Search for the cell housing the specified text and yield its (x, y) center coordinate. 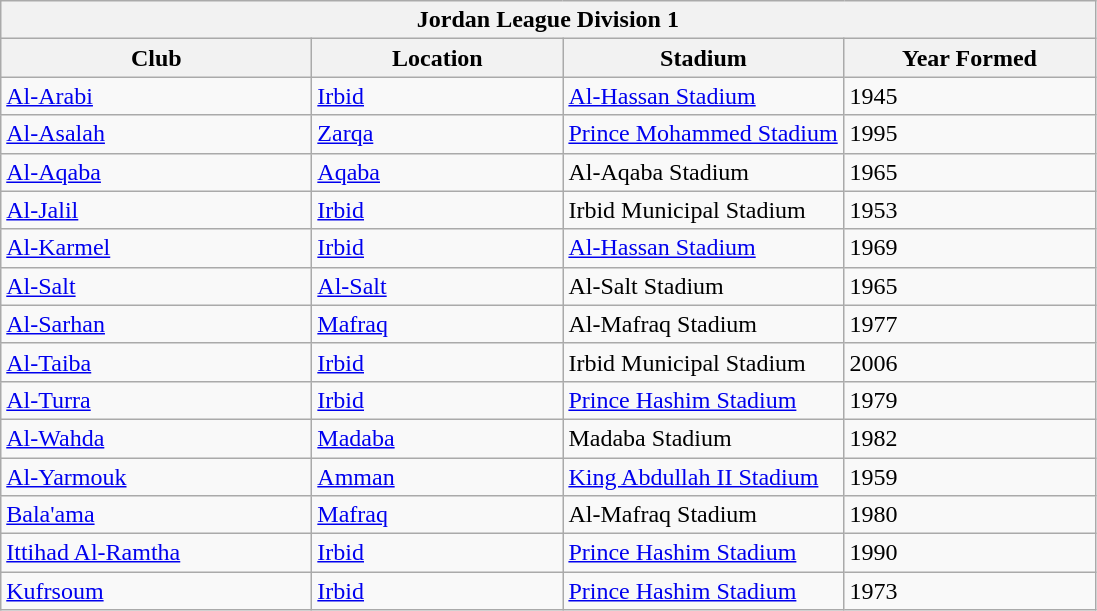
Bala'ama (156, 515)
Jordan League Division 1 (548, 20)
1990 (970, 553)
1995 (970, 134)
Al-Arabi (156, 96)
1959 (970, 477)
Madaba (438, 438)
Kufrsoum (156, 591)
Al-Asalah (156, 134)
Al-Jalil (156, 210)
Al-Wahda (156, 438)
1977 (970, 324)
Year Formed (970, 58)
Al-Karmel (156, 248)
Amman (438, 477)
Zarqa (438, 134)
1982 (970, 438)
Al-Aqaba (156, 172)
Aqaba (438, 172)
1953 (970, 210)
1945 (970, 96)
Al-Taiba (156, 362)
Prince Mohammed Stadium (704, 134)
1979 (970, 400)
Al-Aqaba Stadium (704, 172)
Club (156, 58)
King Abdullah II Stadium (704, 477)
1969 (970, 248)
Al-Turra (156, 400)
2006 (970, 362)
Al-Salt Stadium (704, 286)
Ittihad Al-Ramtha (156, 553)
Al-Yarmouk (156, 477)
Al-Sarhan (156, 324)
Stadium (704, 58)
1973 (970, 591)
1980 (970, 515)
Madaba Stadium (704, 438)
Location (438, 58)
